Determine the (X, Y) coordinate at the center of the cell enclosing the given text.  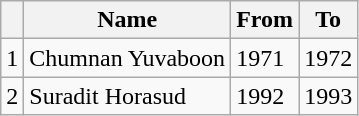
1972 (328, 58)
2 (12, 96)
To (328, 20)
1992 (265, 96)
Suradit Horasud (128, 96)
Name (128, 20)
1993 (328, 96)
From (265, 20)
Chumnan Yuvaboon (128, 58)
1 (12, 58)
1971 (265, 58)
